Return [X, Y] of the center of cell containing provided text 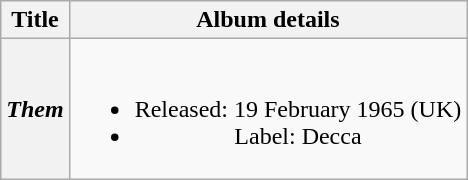
Album details [268, 20]
Them [35, 109]
Released: 19 February 1965 (UK)Label: Decca [268, 109]
Title [35, 20]
